Search for the cell housing the specified text and yield its (x, y) center coordinate. 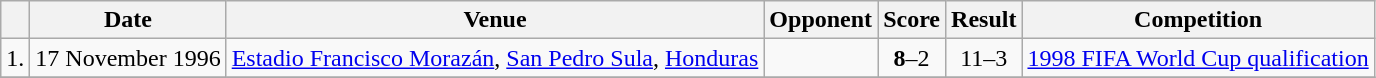
Competition (1198, 20)
Date (128, 20)
1998 FIFA World Cup qualification (1198, 58)
17 November 1996 (128, 58)
11–3 (984, 58)
Venue (495, 20)
Score (912, 20)
Result (984, 20)
1. (16, 58)
8–2 (912, 58)
Opponent (821, 20)
Estadio Francisco Morazán, San Pedro Sula, Honduras (495, 58)
